Detect which cell encompasses the target text, then output its [X, Y] center coordinate. 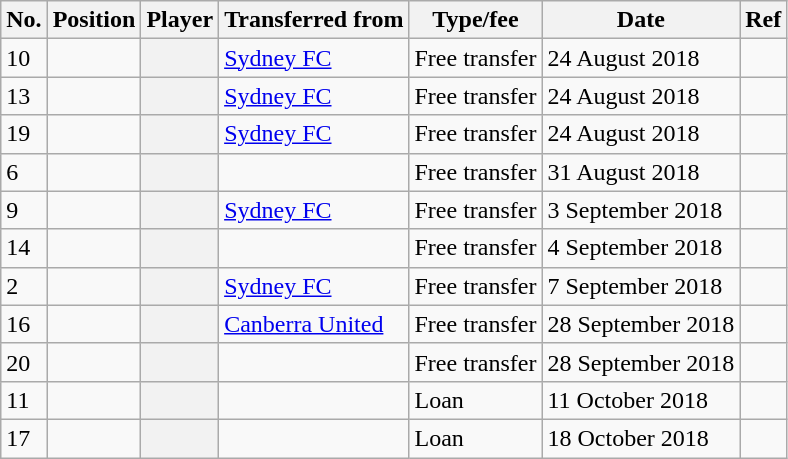
20 [24, 362]
10 [24, 58]
18 October 2018 [641, 438]
Position [94, 20]
11 [24, 400]
4 September 2018 [641, 248]
6 [24, 172]
Ref [764, 20]
Transferred from [314, 20]
2 [24, 286]
7 September 2018 [641, 286]
14 [24, 248]
Type/fee [476, 20]
9 [24, 210]
11 October 2018 [641, 400]
13 [24, 96]
Date [641, 20]
19 [24, 134]
16 [24, 324]
3 September 2018 [641, 210]
Player [180, 20]
31 August 2018 [641, 172]
Canberra United [314, 324]
17 [24, 438]
No. [24, 20]
